Scan for the cell matching the given text and deliver its (X, Y) coordinate at center. 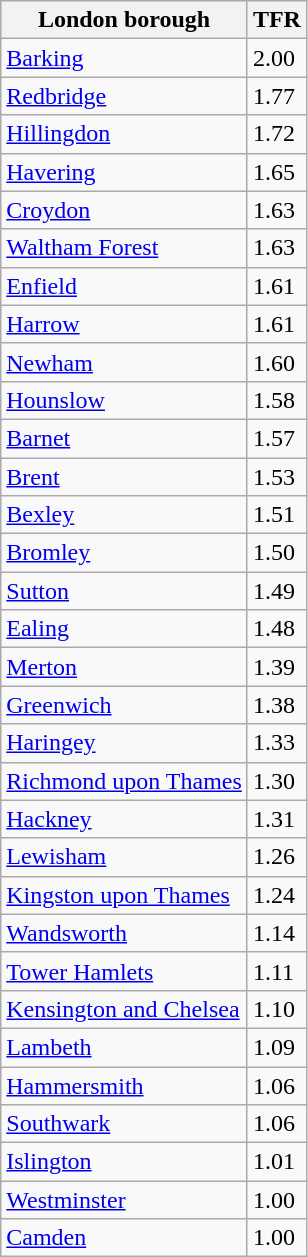
Havering (124, 172)
1.14 (276, 933)
1.65 (276, 172)
Southwark (124, 1124)
1.33 (276, 743)
Bexley (124, 515)
1.10 (276, 1009)
Islington (124, 1162)
Richmond upon Thames (124, 781)
1.72 (276, 134)
1.77 (276, 96)
Hammersmith (124, 1085)
Kingston upon Thames (124, 895)
Barnet (124, 438)
1.39 (276, 667)
1.24 (276, 895)
Hillingdon (124, 134)
Lambeth (124, 1047)
Enfield (124, 286)
1.57 (276, 438)
TFR (276, 20)
Croydon (124, 210)
Newham (124, 362)
1.53 (276, 477)
Brent (124, 477)
Harrow (124, 324)
Hackney (124, 819)
Waltham Forest (124, 248)
Tower Hamlets (124, 971)
Sutton (124, 591)
Redbridge (124, 96)
Barking (124, 58)
1.38 (276, 705)
Lewisham (124, 857)
London borough (124, 20)
1.11 (276, 971)
Bromley (124, 553)
1.50 (276, 553)
Westminster (124, 1200)
1.09 (276, 1047)
Kensington and Chelsea (124, 1009)
Camden (124, 1238)
2.00 (276, 58)
1.48 (276, 629)
1.31 (276, 819)
1.49 (276, 591)
1.01 (276, 1162)
Haringey (124, 743)
Wandsworth (124, 933)
Merton (124, 667)
Ealing (124, 629)
1.26 (276, 857)
Greenwich (124, 705)
1.60 (276, 362)
1.30 (276, 781)
1.58 (276, 400)
1.51 (276, 515)
Hounslow (124, 400)
